Return the (X, Y) coordinate for the center point of the cell that contains the specified text.  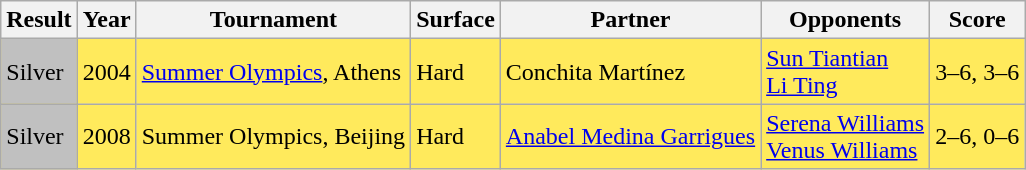
Summer Olympics, Beijing (273, 136)
3–6, 3–6 (978, 72)
Score (978, 20)
2004 (106, 72)
Summer Olympics, Athens (273, 72)
2008 (106, 136)
Year (106, 20)
Partner (630, 20)
Opponents (846, 20)
Anabel Medina Garrigues (630, 136)
Serena Williams Venus Williams (846, 136)
Conchita Martínez (630, 72)
Tournament (273, 20)
Surface (456, 20)
Sun Tiantian Li Ting (846, 72)
Result (39, 20)
2–6, 0–6 (978, 136)
